Output the [x, y] coordinate of the center of the cell containing the given text.  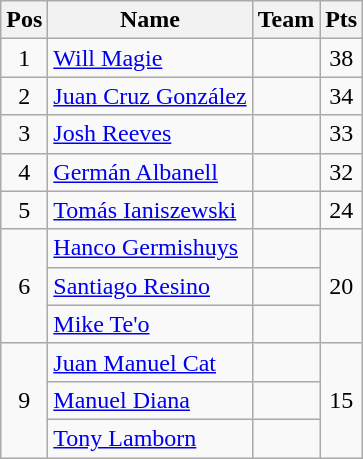
1 [24, 58]
Juan Manuel Cat [150, 362]
Santiago Resino [150, 286]
Team [286, 20]
4 [24, 172]
Will Magie [150, 58]
Pts [342, 20]
Tony Lamborn [150, 438]
Mike Te'o [150, 324]
32 [342, 172]
Hanco Germishuys [150, 248]
33 [342, 134]
15 [342, 400]
20 [342, 286]
24 [342, 210]
9 [24, 400]
38 [342, 58]
Juan Cruz González [150, 96]
Manuel Diana [150, 400]
Pos [24, 20]
Josh Reeves [150, 134]
Name [150, 20]
3 [24, 134]
2 [24, 96]
5 [24, 210]
34 [342, 96]
Germán Albanell [150, 172]
6 [24, 286]
Tomás Ianiszewski [150, 210]
